For the text-containing cell, return its midpoint in (x, y) coordinate format. 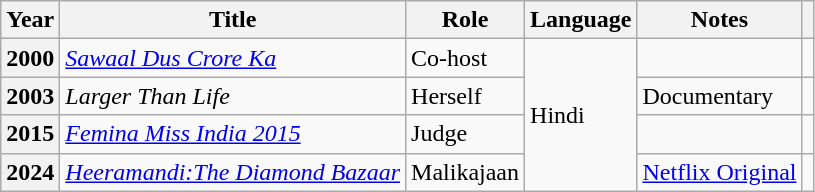
Co-host (466, 58)
Netflix Original (720, 172)
2003 (30, 96)
Larger Than Life (233, 96)
Sawaal Dus Crore Ka (233, 58)
Femina Miss India 2015 (233, 134)
2024 (30, 172)
2000 (30, 58)
Language (581, 20)
Judge (466, 134)
Year (30, 20)
Herself (466, 96)
Heeramandi:The Diamond Bazaar (233, 172)
Title (233, 20)
Hindi (581, 115)
Malikajaan (466, 172)
Notes (720, 20)
2015 (30, 134)
Role (466, 20)
Documentary (720, 96)
